Capture the cell that displays the provided text and extract its [X, Y] central coordinate. 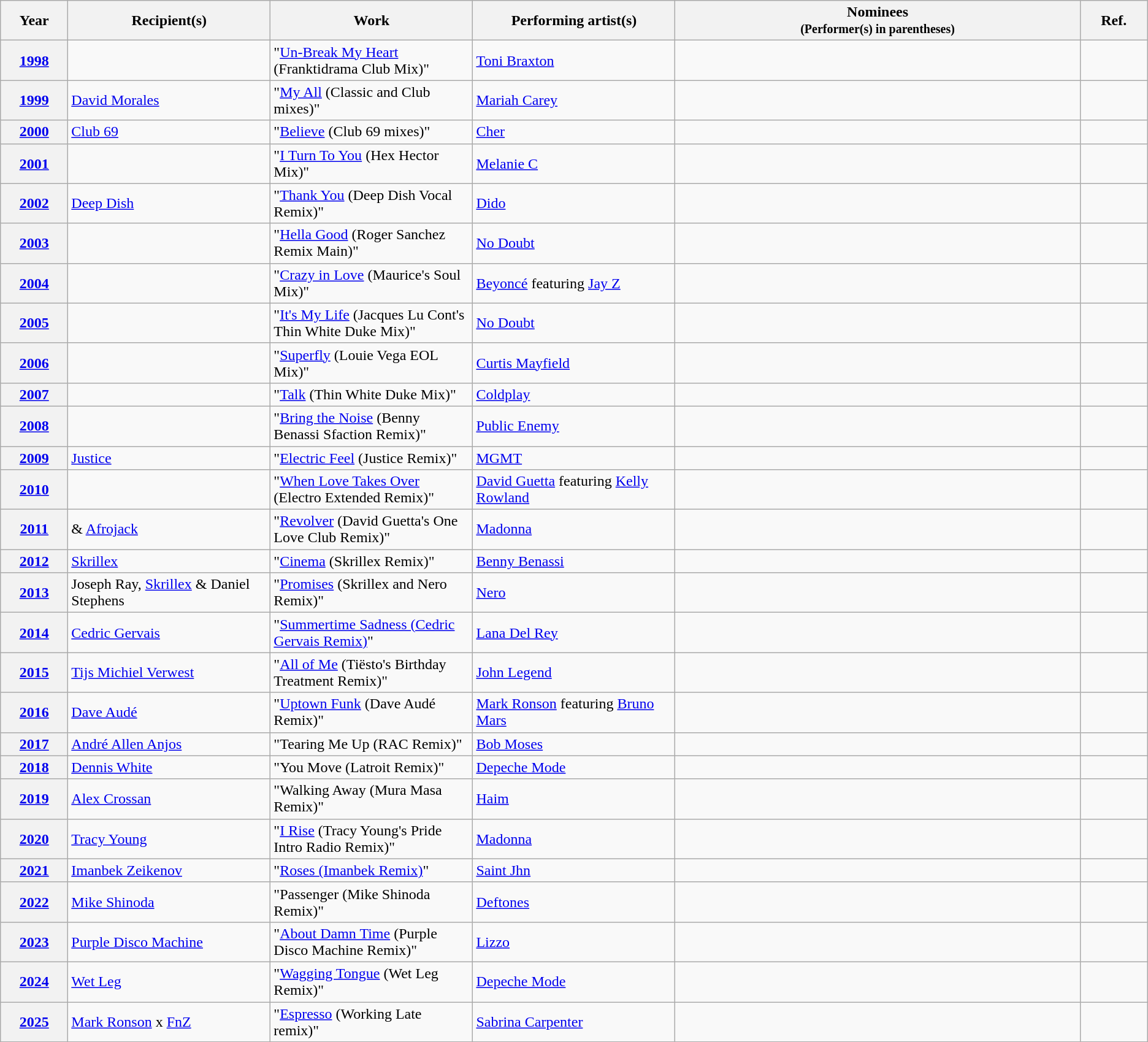
"Talk (Thin White Duke Mix)" [372, 394]
2018 [34, 767]
Dido [574, 204]
Sabrina Carpenter [574, 1022]
2017 [34, 744]
"It's My Life (Jacques Lu Cont's Thin White Duke Mix)" [372, 323]
2021 [34, 870]
Work [372, 21]
Justice [169, 458]
2001 [34, 163]
Wet Leg [169, 981]
Alex Crossan [169, 799]
Benny Benassi [574, 561]
2025 [34, 1022]
Tijs Michiel Verwest [169, 672]
"Cinema (Skrillex Remix)" [372, 561]
John Legend [574, 672]
"Hella Good (Roger Sanchez Remix Main)" [372, 243]
David Morales [169, 101]
Deftones [574, 902]
Purple Disco Machine [169, 942]
Dave Audé [169, 713]
"Walking Away (Mura Masa Remix)" [372, 799]
Year [34, 21]
"Un-Break My Heart (Franktidrama Club Mix)" [372, 60]
"Revolver (David Guetta's One Love Club Remix)" [372, 530]
"Bring the Noise (Benny Benassi Sfaction Remix)" [372, 426]
"Wagging Tongue (Wet Leg Remix)" [372, 981]
"Crazy in Love (Maurice's Soul Mix)" [372, 283]
2003 [34, 243]
Nominees(Performer(s) in parentheses) [878, 21]
Skrillex [169, 561]
& Afrojack [169, 530]
Melanie C [574, 163]
2022 [34, 902]
Mike Shinoda [169, 902]
Mark Ronson x FnZ [169, 1022]
Bob Moses [574, 744]
"I Rise (Tracy Young's Pride Intro Radio Remix)" [372, 839]
"Thank You (Deep Dish Vocal Remix)" [372, 204]
Haim [574, 799]
"All of Me (Tiësto's Birthday Treatment Remix)" [372, 672]
André Allen Anjos [169, 744]
"About Damn Time (Purple Disco Machine Remix)" [372, 942]
David Guetta featuring Kelly Rowland [574, 489]
"My All (Classic and Club mixes)" [372, 101]
Dennis White [169, 767]
Deep Dish [169, 204]
"Promises (Skrillex and Nero Remix)" [372, 592]
2023 [34, 942]
2010 [34, 489]
Lana Del Rey [574, 633]
2002 [34, 204]
"Espresso (Working Late remix)" [372, 1022]
Imanbek Zeikenov [169, 870]
Saint Jhn [574, 870]
2000 [34, 132]
2024 [34, 981]
"Superfly (Louie Vega EOL Mix)" [372, 363]
Club 69 [169, 132]
"Passenger (Mike Shinoda Remix)" [372, 902]
"Roses (Imanbek Remix)" [372, 870]
"I Turn To You (Hex Hector Mix)" [372, 163]
Cedric Gervais [169, 633]
"Uptown Funk (Dave Audé Remix)" [372, 713]
Ref. [1114, 21]
2014 [34, 633]
"Summertime Sadness (Cedric Gervais Remix)" [372, 633]
2006 [34, 363]
Mariah Carey [574, 101]
"Electric Feel (Justice Remix)" [372, 458]
Recipient(s) [169, 21]
Tracy Young [169, 839]
Beyoncé featuring Jay Z [574, 283]
Toni Braxton [574, 60]
Joseph Ray, Skrillex & Daniel Stephens [169, 592]
2015 [34, 672]
2005 [34, 323]
2008 [34, 426]
2012 [34, 561]
Coldplay [574, 394]
Public Enemy [574, 426]
1998 [34, 60]
MGMT [574, 458]
Mark Ronson featuring Bruno Mars [574, 713]
"You Move (Latroit Remix)" [372, 767]
2007 [34, 394]
"When Love Takes Over (Electro Extended Remix)" [372, 489]
2004 [34, 283]
"Tearing Me Up (RAC Remix)" [372, 744]
2020 [34, 839]
Performing artist(s) [574, 21]
2019 [34, 799]
"Believe (Club 69 mixes)" [372, 132]
Curtis Mayfield [574, 363]
Cher [574, 132]
Nero [574, 592]
2016 [34, 713]
2009 [34, 458]
2011 [34, 530]
Lizzo [574, 942]
2013 [34, 592]
1999 [34, 101]
